Locate the cell with the specified text and output its (X, Y) center coordinate. 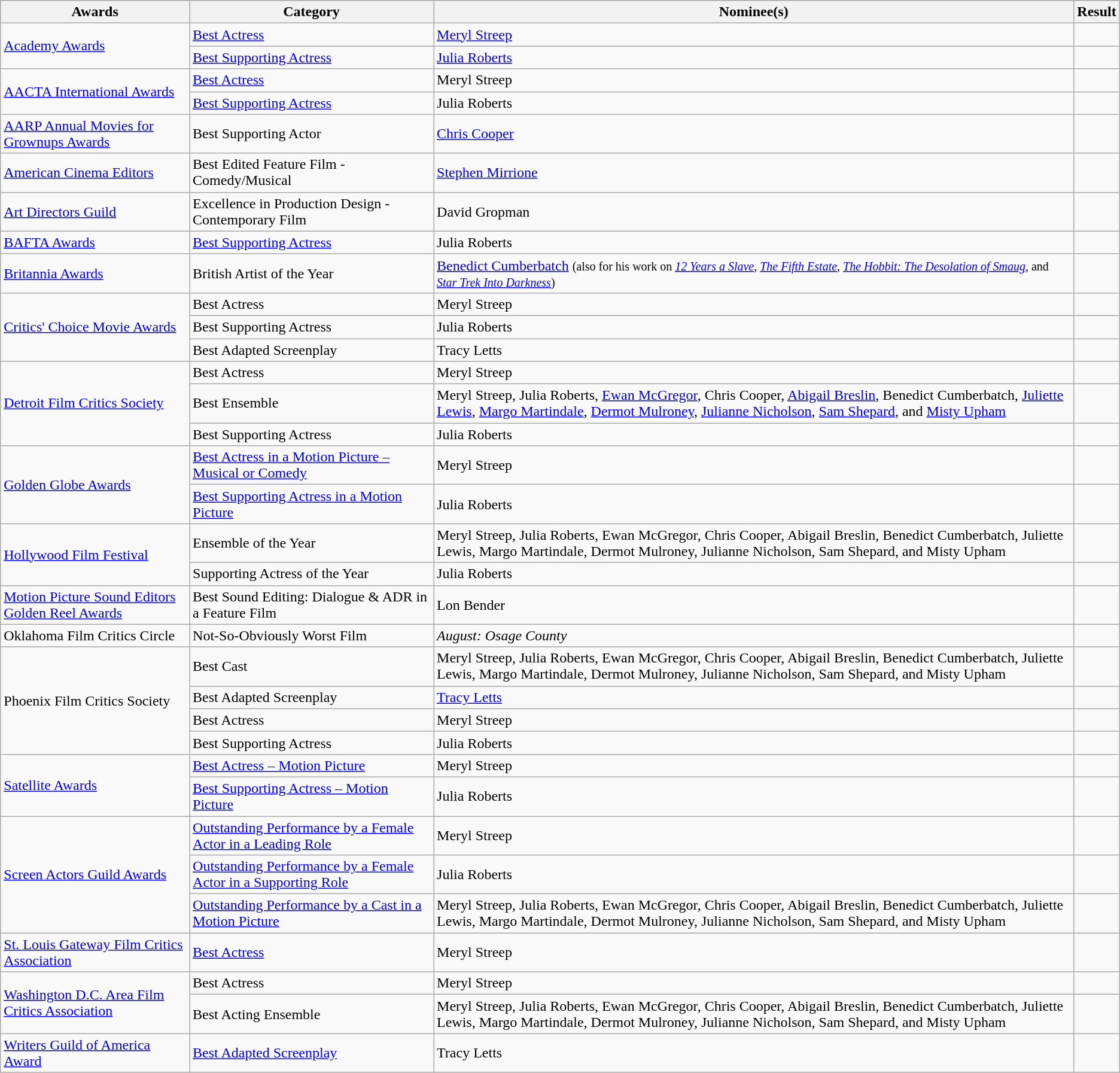
Result (1097, 12)
St. Louis Gateway Film Critics Association (95, 953)
Britannia Awards (95, 273)
Best Cast (312, 667)
Best Edited Feature Film - Comedy/Musical (312, 172)
Hollywood Film Festival (95, 554)
Writers Guild of America Award (95, 1053)
Outstanding Performance by a Female Actor in a Leading Role (312, 835)
Supporting Actress of the Year (312, 574)
AACTA International Awards (95, 92)
Washington D.C. Area Film Critics Association (95, 1003)
Best Actress in a Motion Picture – Musical or Comedy (312, 466)
British Artist of the Year (312, 273)
Best Supporting Actor (312, 134)
Benedict Cumberbatch (also for his work on 12 Years a Slave, The Fifth Estate, The Hobbit: The Desolation of Smaug, and Star Trek Into Darkness) (754, 273)
August: Osage County (754, 636)
Best Ensemble (312, 403)
Best Sound Editing: Dialogue & ADR in a Feature Film (312, 604)
Outstanding Performance by a Cast in a Motion Picture (312, 913)
Best Supporting Actress in a Motion Picture (312, 504)
Academy Awards (95, 46)
Stephen Mirrione (754, 172)
Satellite Awards (95, 785)
Screen Actors Guild Awards (95, 875)
Nominee(s) (754, 12)
Best Acting Ensemble (312, 1014)
David Gropman (754, 212)
Not-So-Obviously Worst Film (312, 636)
Ensemble of the Year (312, 543)
American Cinema Editors (95, 172)
Best Supporting Actress – Motion Picture (312, 796)
Best Actress – Motion Picture (312, 765)
Outstanding Performance by a Female Actor in a Supporting Role (312, 875)
Awards (95, 12)
Category (312, 12)
Excellence in Production Design - Contemporary Film (312, 212)
Lon Bender (754, 604)
Critics' Choice Movie Awards (95, 327)
Art Directors Guild (95, 212)
Detroit Film Critics Society (95, 403)
Chris Cooper (754, 134)
Motion Picture Sound Editors Golden Reel Awards (95, 604)
Golden Globe Awards (95, 485)
Phoenix Film Critics Society (95, 700)
BAFTA Awards (95, 242)
AARP Annual Movies for Grownups Awards (95, 134)
Oklahoma Film Critics Circle (95, 636)
